Extract the [x, y] coordinate from the center of the cell holding the provided text.  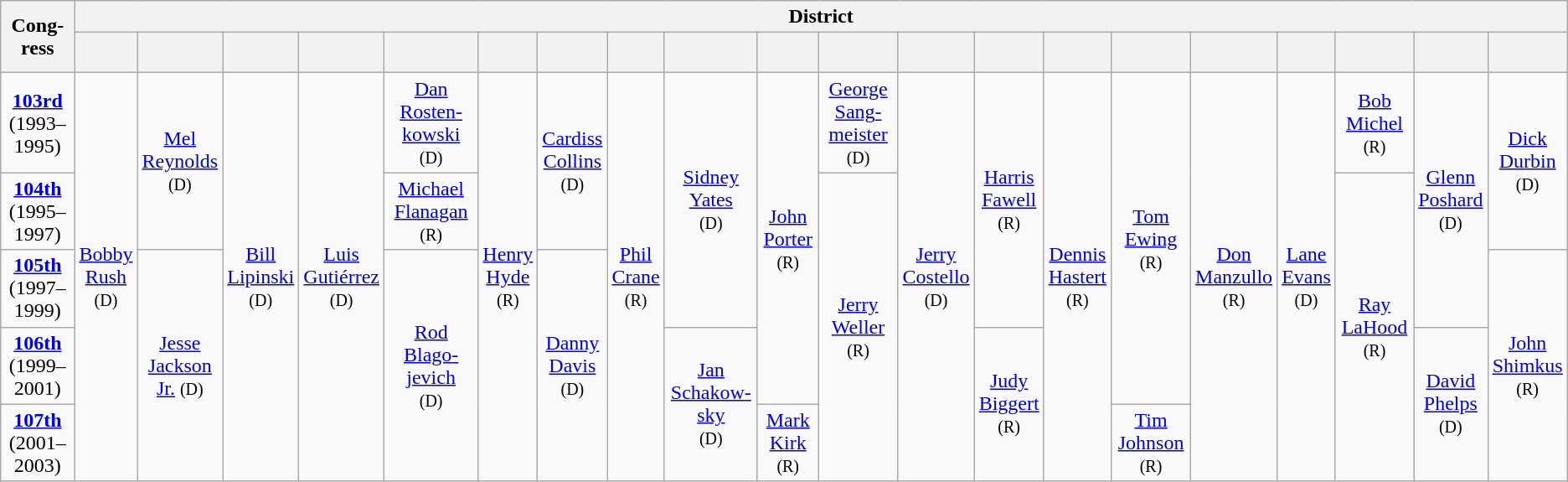
JohnShimkus(R) [1528, 365]
LaneEvans(D) [1307, 277]
105th(1997–1999) [38, 288]
SidneyYates(D) [710, 200]
DickDurbin(D) [1528, 161]
BobMichel (R) [1374, 122]
DannyDavis(D) [573, 365]
103rd(1993–1995) [38, 122]
PhilCrane(R) [636, 277]
JohnPorter(R) [787, 238]
HenryHyde(R) [508, 277]
106th(1999–2001) [38, 365]
JesseJacksonJr. (D) [180, 365]
107th(2001–2003) [38, 443]
Cong­ress [38, 37]
RayLaHood(R) [1374, 327]
TomEwing(R) [1151, 238]
District [821, 17]
JerryWeller(R) [858, 327]
DanRosten­kowski (D) [431, 122]
MelReynolds(D) [180, 161]
GlennPoshard(D) [1451, 200]
MarkKirk (R) [787, 443]
JanSchakow­sky(D) [710, 404]
LuisGutiérrez(D) [342, 277]
JerryCostello(D) [936, 277]
MichaelFlanagan (R) [431, 211]
CardissCollins(D) [573, 161]
DavidPhelps(D) [1451, 404]
BobbyRush(D) [106, 277]
RodBlago­jevich(D) [431, 365]
DonManzullo(R) [1235, 277]
104th(1995–1997) [38, 211]
DennisHastert(R) [1077, 277]
BillLipinski(D) [261, 277]
HarrisFawell(R) [1008, 200]
GeorgeSang­meister (D) [858, 122]
JudyBiggert(R) [1008, 404]
TimJohnson (R) [1151, 443]
